Return (X, Y) of the center of cell containing provided text 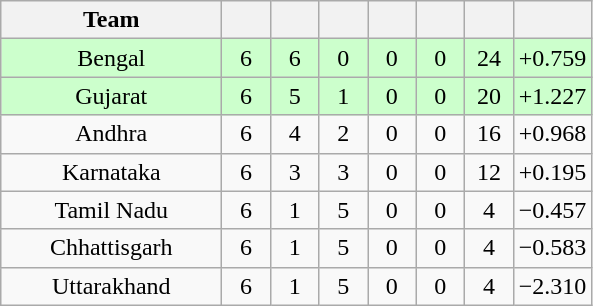
12 (490, 172)
24 (490, 58)
−2.310 (552, 286)
Chhattisgarh (112, 248)
Team (112, 20)
2 (344, 134)
20 (490, 96)
−0.583 (552, 248)
+0.968 (552, 134)
+0.759 (552, 58)
Uttarakhand (112, 286)
Andhra (112, 134)
+1.227 (552, 96)
Karnataka (112, 172)
Bengal (112, 58)
16 (490, 134)
+0.195 (552, 172)
Gujarat (112, 96)
Tamil Nadu (112, 210)
−0.457 (552, 210)
